From the cell containing the given text, extract its center point as [X, Y] coordinate. 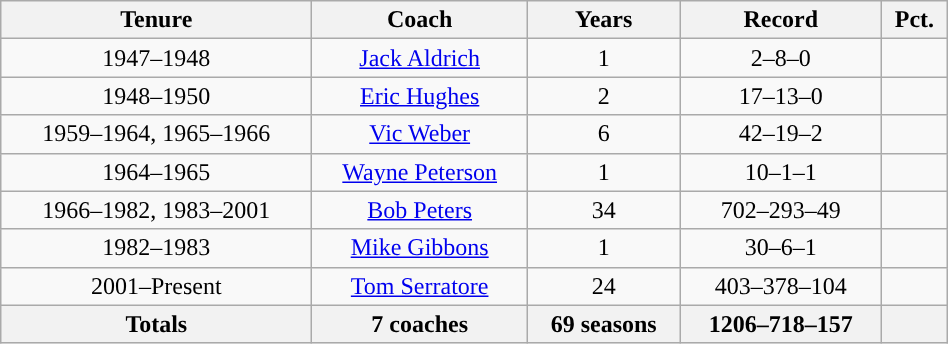
17–13–0 [781, 96]
6 [604, 134]
Pct. [915, 20]
Mike Gibbons [420, 248]
Tenure [156, 20]
2–8–0 [781, 58]
1964–1965 [156, 172]
69 seasons [604, 324]
Totals [156, 324]
2001–Present [156, 286]
24 [604, 286]
Coach [420, 20]
34 [604, 210]
Years [604, 20]
702–293–49 [781, 210]
Eric Hughes [420, 96]
30–6–1 [781, 248]
Wayne Peterson [420, 172]
Tom Serratore [420, 286]
Vic Weber [420, 134]
Bob Peters [420, 210]
1982–1983 [156, 248]
1959–1964, 1965–1966 [156, 134]
1947–1948 [156, 58]
10–1–1 [781, 172]
2 [604, 96]
42–19–2 [781, 134]
7 coaches [420, 324]
403–378–104 [781, 286]
1206–718–157 [781, 324]
Record [781, 20]
1948–1950 [156, 96]
Jack Aldrich [420, 58]
1966–1982, 1983–2001 [156, 210]
